Return the [X, Y] coordinate for the center point of the cell that contains the specified text.  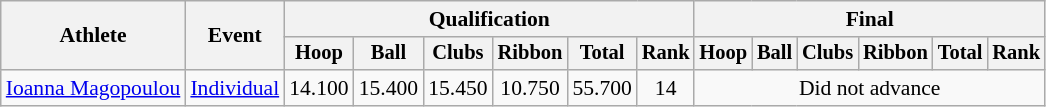
Ioanna Magopoulou [94, 88]
Event [234, 36]
Athlete [94, 36]
14.100 [318, 88]
Final [869, 19]
Qualification [489, 19]
10.750 [530, 88]
55.700 [602, 88]
15.450 [458, 88]
Did not advance [869, 88]
14 [666, 88]
15.400 [388, 88]
Individual [234, 88]
